Search for the cell housing the specified text and yield its [x, y] center coordinate. 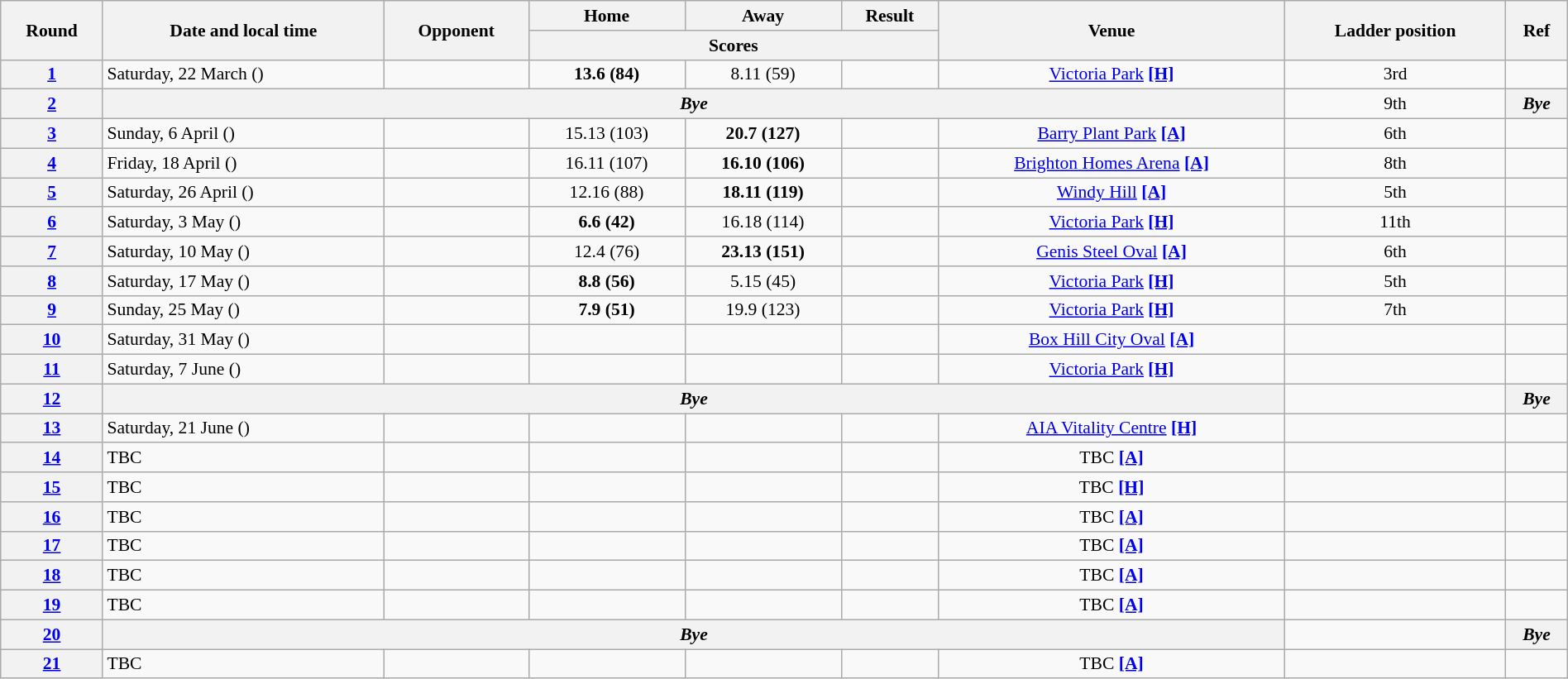
Sunday, 6 April () [243, 134]
Windy Hill [A] [1111, 193]
Barry Plant Park [A] [1111, 134]
16.11 (107) [607, 163]
Brighton Homes Arena [A] [1111, 163]
16 [52, 517]
2 [52, 104]
1 [52, 74]
9 [52, 310]
16.10 (106) [762, 163]
AIA Vitality Centre [H] [1111, 428]
3 [52, 134]
Ladder position [1396, 30]
19.9 (123) [762, 310]
Saturday, 3 May () [243, 222]
18 [52, 576]
21 [52, 664]
Scores [733, 45]
Ref [1537, 30]
6 [52, 222]
6.6 (42) [607, 222]
7 [52, 251]
Home [607, 16]
20.7 (127) [762, 134]
12.4 (76) [607, 251]
7th [1396, 310]
7.9 (51) [607, 310]
10 [52, 340]
19 [52, 605]
8 [52, 281]
11th [1396, 222]
5.15 (45) [762, 281]
11 [52, 370]
Round [52, 30]
20 [52, 634]
13 [52, 428]
Result [890, 16]
15 [52, 487]
9th [1396, 104]
14 [52, 458]
4 [52, 163]
8th [1396, 163]
13.6 (84) [607, 74]
TBC [H] [1111, 487]
Box Hill City Oval [A] [1111, 340]
Opponent [457, 30]
Saturday, 17 May () [243, 281]
Venue [1111, 30]
12 [52, 399]
8.8 (56) [607, 281]
Saturday, 7 June () [243, 370]
Friday, 18 April () [243, 163]
5 [52, 193]
Saturday, 10 May () [243, 251]
16.18 (114) [762, 222]
15.13 (103) [607, 134]
Date and local time [243, 30]
Away [762, 16]
Saturday, 31 May () [243, 340]
12.16 (88) [607, 193]
18.11 (119) [762, 193]
17 [52, 546]
23.13 (151) [762, 251]
3rd [1396, 74]
Genis Steel Oval [A] [1111, 251]
Saturday, 21 June () [243, 428]
Sunday, 25 May () [243, 310]
8.11 (59) [762, 74]
Saturday, 26 April () [243, 193]
Saturday, 22 March () [243, 74]
